Provide the [x, y] coordinate of the cell's center where the given text is located.  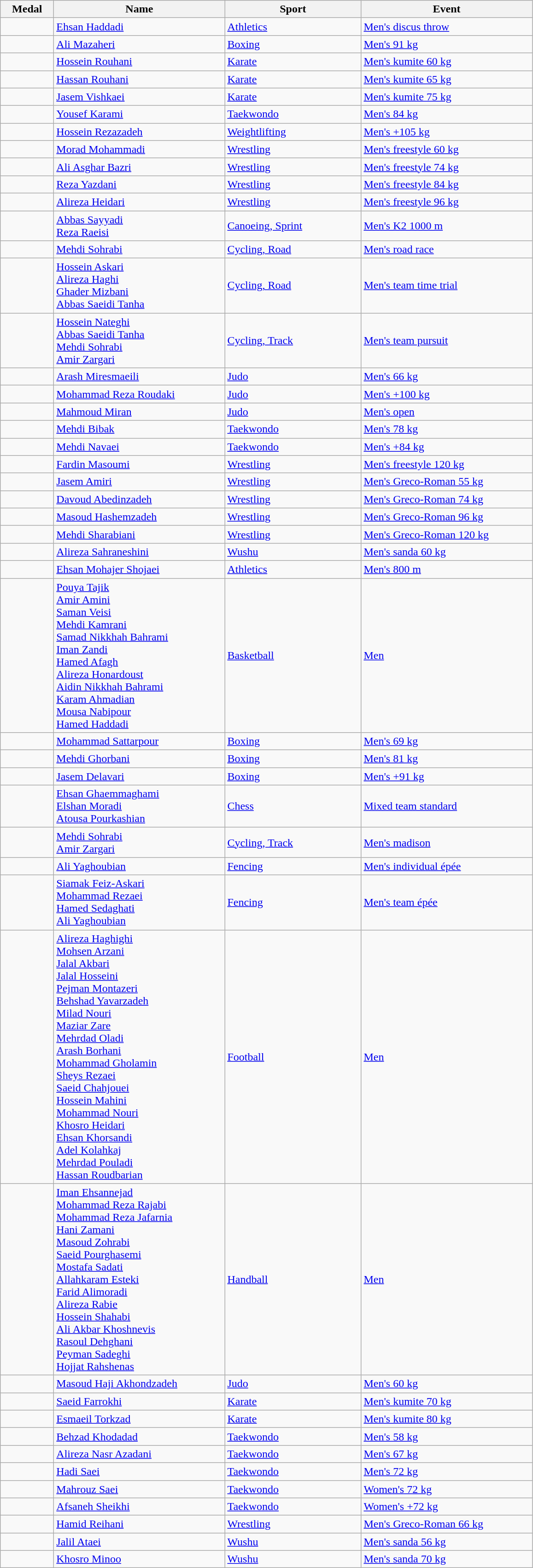
Men's K2 1000 m [447, 226]
Siamak Feiz-Askari Mohammad Rezaei Hamed Sedaghati Ali Yaghoubian [139, 903]
Sport [293, 9]
Abbas SayyadiReza Raeisi [139, 226]
Men's freestyle 60 kg [447, 149]
Alireza Sahraneshini [139, 552]
Masoud Hashemzadeh [139, 517]
Afsaneh Sheikhi [139, 1507]
Men's 91 kg [447, 44]
Yousef Karami [139, 114]
Hadi Saei [139, 1471]
Men's discus throw [447, 27]
Men's Greco-Roman 66 kg [447, 1524]
Handball [293, 1279]
Men's freestyle 74 kg [447, 167]
Name [139, 9]
Mixed team standard [447, 806]
Men's +105 kg [447, 132]
Jasem Vishkaei [139, 97]
Mohammad Reza Roudaki [139, 394]
Women's 72 kg [447, 1489]
Mehdi Sharabiani [139, 534]
Men's 800 m [447, 569]
Event [447, 9]
Khosro Minoo [139, 1559]
Mohammad Sattarpour [139, 741]
Mahmoud Miran [139, 412]
Mehdi Bibak [139, 429]
Men's 67 kg [447, 1454]
Men's individual épée [447, 866]
Men's 66 kg [447, 377]
Saeid Farrokhi [139, 1401]
Mehdi Sohrabi [139, 250]
Men's +91 kg [447, 776]
Alireza Heidari [139, 202]
Men's 78 kg [447, 429]
Reza Yazdani [139, 184]
Men's freestyle 96 kg [447, 202]
Men's madison [447, 843]
Behzad Khodadad [139, 1436]
Arash Miresmaeili [139, 377]
Ehsan GhaemmaghamiElshan MoradiAtousa Pourkashian [139, 806]
Men's Greco-Roman 120 kg [447, 534]
Men's 69 kg [447, 741]
Men's kumite 70 kg [447, 1401]
Men's sanda 70 kg [447, 1559]
Fardin Masoumi [139, 464]
Canoeing, Sprint [293, 226]
Men's sanda 60 kg [447, 552]
Ehsan Mohajer Shojaei [139, 569]
Mehdi Ghorbani [139, 759]
Mehdi SohrabiAmir Zargari [139, 843]
Hamid Reihani [139, 1524]
Hassan Rouhani [139, 79]
Women's +72 kg [447, 1507]
Men's freestyle 120 kg [447, 464]
Men's 81 kg [447, 759]
Weightlifting [293, 132]
Ali Asghar Bazri [139, 167]
Men's sanda 56 kg [447, 1542]
Davoud Abedinzadeh [139, 499]
Esmaeil Torkzad [139, 1419]
Men's +100 kg [447, 394]
Masoud Haji Akhondzadeh [139, 1384]
Men's Greco-Roman 55 kg [447, 482]
Medal [27, 9]
Alireza Nasr Azadani [139, 1454]
Jasem Amiri [139, 482]
Men's freestyle 84 kg [447, 184]
Men's kumite 60 kg [447, 62]
Football [293, 1056]
Men's 60 kg [447, 1384]
Men's team pursuit [447, 341]
Ali Yaghoubian [139, 866]
Men's +84 kg [447, 447]
Chess [293, 806]
Jasem Delavari [139, 776]
Ehsan Haddadi [139, 27]
Jalil Ataei [139, 1542]
Men's kumite 75 kg [447, 97]
Men's 72 kg [447, 1471]
Hossein Rezazadeh [139, 132]
Men's team time trial [447, 286]
Men's kumite 80 kg [447, 1419]
Morad Mohammadi [139, 149]
Men's road race [447, 250]
Ali Mazaheri [139, 44]
Basketball [293, 656]
Men's team épée [447, 903]
Mehdi Navaei [139, 447]
Hossein Rouhani [139, 62]
Men's open [447, 412]
Men's Greco-Roman 96 kg [447, 517]
Men's kumite 65 kg [447, 79]
Men's Greco-Roman 74 kg [447, 499]
Hossein NateghiAbbas Saeidi TanhaMehdi SohrabiAmir Zargari [139, 341]
Men's 84 kg [447, 114]
Mahrouz Saei [139, 1489]
Hossein AskariAlireza HaghiGhader MizbaniAbbas Saeidi Tanha [139, 286]
Men's 58 kg [447, 1436]
